Find where the given text appears and provide that cell's center as (x, y) coordinate. 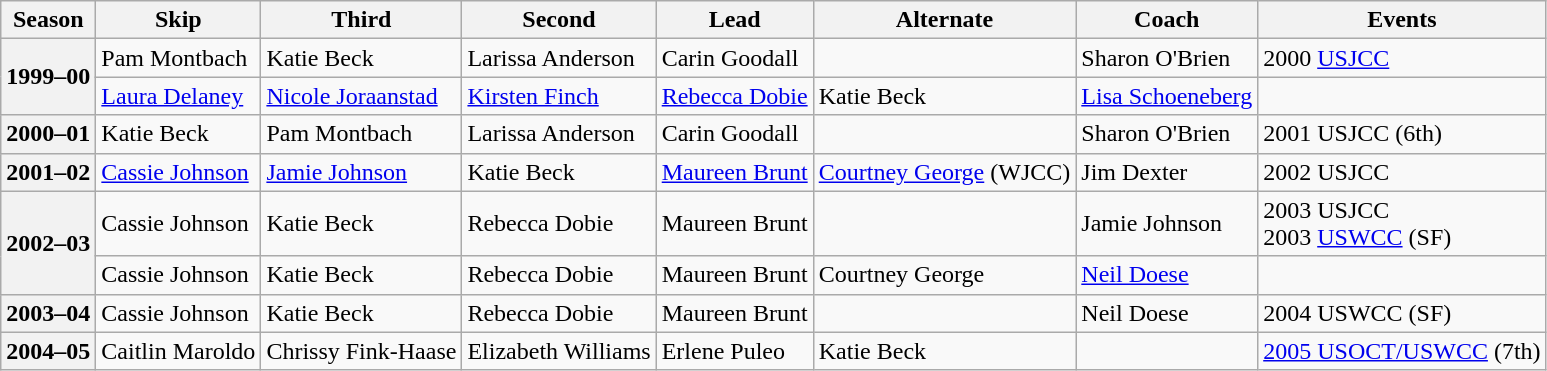
2005 USOCT/USWCC (7th) (1402, 351)
Elizabeth Williams (559, 351)
2000–01 (48, 134)
Season (48, 20)
Kirsten Finch (559, 96)
Nicole Joraanstad (362, 96)
2004 USWCC (SF) (1402, 313)
Events (1402, 20)
Caitlin Maroldo (178, 351)
Courtney George (WJCC) (944, 172)
2001 USJCC (6th) (1402, 134)
Jim Dexter (1167, 172)
Chrissy Fink-Haase (362, 351)
Lead (734, 20)
Laura Delaney (178, 96)
2001–02 (48, 172)
2003 USJCC 2003 USWCC (SF) (1402, 224)
2000 USJCC (1402, 58)
2002 USJCC (1402, 172)
2002–03 (48, 242)
1999–00 (48, 77)
Third (362, 20)
Courtney George (944, 275)
2003–04 (48, 313)
Erlene Puleo (734, 351)
Alternate (944, 20)
2004–05 (48, 351)
Lisa Schoeneberg (1167, 96)
Coach (1167, 20)
Skip (178, 20)
Second (559, 20)
